Identify which cell holds the provided text, then report its (X, Y) central coordinate. 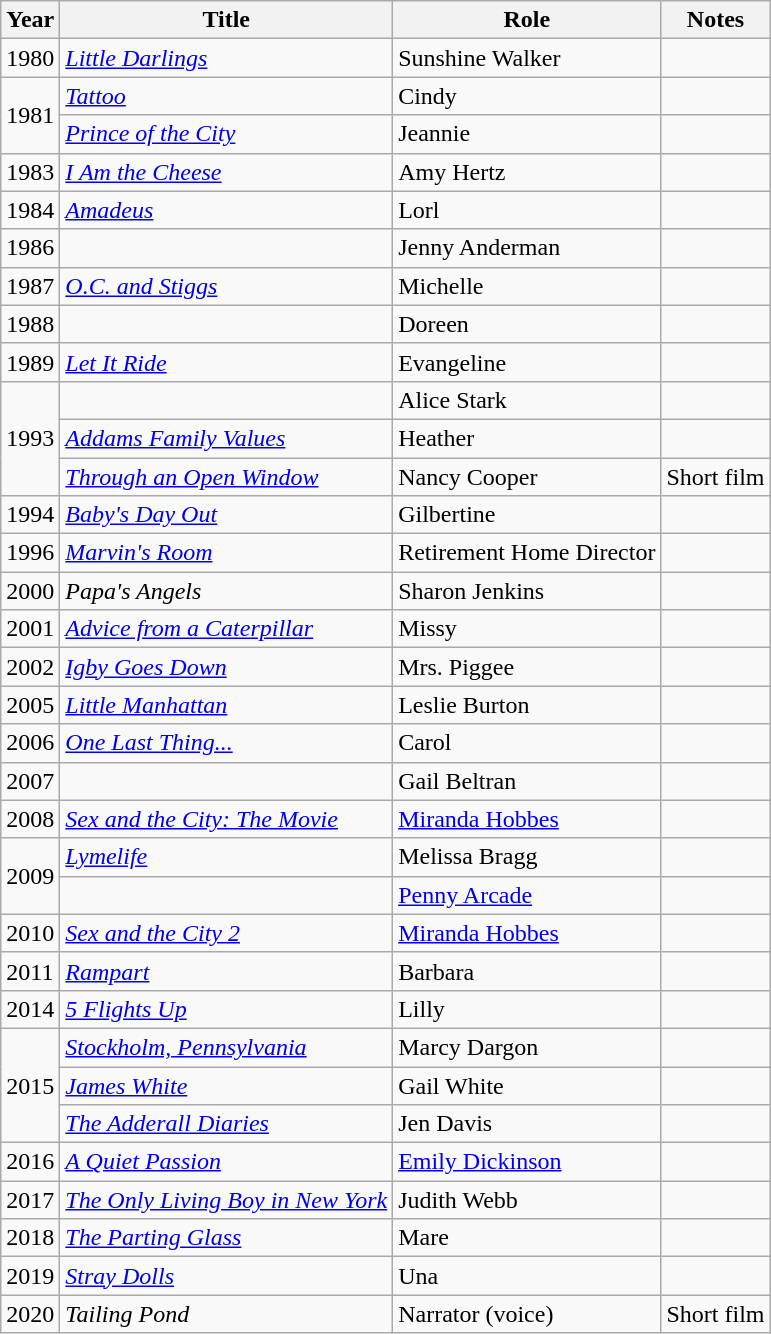
2005 (30, 705)
Jenny Anderman (527, 248)
1984 (30, 210)
Heather (527, 438)
Addams Family Values (226, 438)
1980 (30, 58)
Marcy Dargon (527, 1047)
2014 (30, 1009)
Let It Ride (226, 362)
1996 (30, 553)
Amadeus (226, 210)
Baby's Day Out (226, 515)
1983 (30, 172)
1994 (30, 515)
O.C. and Stiggs (226, 286)
Gilbertine (527, 515)
Cindy (527, 96)
1987 (30, 286)
Tailing Pond (226, 1314)
Carol (527, 743)
Alice Stark (527, 400)
I Am the Cheese (226, 172)
2008 (30, 819)
Una (527, 1276)
Papa's Angels (226, 591)
2020 (30, 1314)
1989 (30, 362)
Mrs. Piggee (527, 667)
Rampart (226, 971)
Jeannie (527, 134)
2015 (30, 1085)
Stray Dolls (226, 1276)
Sex and the City: The Movie (226, 819)
The Adderall Diaries (226, 1124)
1986 (30, 248)
1988 (30, 324)
Amy Hertz (527, 172)
Gail White (527, 1085)
The Parting Glass (226, 1238)
Tattoo (226, 96)
Evangeline (527, 362)
1993 (30, 438)
2002 (30, 667)
Gail Beltran (527, 781)
Melissa Bragg (527, 857)
2001 (30, 629)
Missy (527, 629)
Michelle (527, 286)
Advice from a Caterpillar (226, 629)
Little Manhattan (226, 705)
5 Flights Up (226, 1009)
Year (30, 20)
Mare (527, 1238)
Barbara (527, 971)
Lymelife (226, 857)
Judith Webb (527, 1200)
Title (226, 20)
Doreen (527, 324)
2009 (30, 876)
Through an Open Window (226, 477)
Role (527, 20)
Sex and the City 2 (226, 933)
Sharon Jenkins (527, 591)
Penny Arcade (527, 895)
2016 (30, 1162)
One Last Thing... (226, 743)
1981 (30, 115)
2000 (30, 591)
Lorl (527, 210)
Marvin's Room (226, 553)
2010 (30, 933)
Prince of the City (226, 134)
Jen Davis (527, 1124)
Sunshine Walker (527, 58)
Leslie Burton (527, 705)
Retirement Home Director (527, 553)
James White (226, 1085)
Lilly (527, 1009)
2011 (30, 971)
Nancy Cooper (527, 477)
A Quiet Passion (226, 1162)
Igby Goes Down (226, 667)
Little Darlings (226, 58)
2007 (30, 781)
Stockholm, Pennsylvania (226, 1047)
The Only Living Boy in New York (226, 1200)
2006 (30, 743)
Emily Dickinson (527, 1162)
2017 (30, 1200)
Narrator (voice) (527, 1314)
Notes (716, 20)
2019 (30, 1276)
2018 (30, 1238)
